Pinpoint the cell where the given text exists, returning its [x, y] midpoint coordinate. 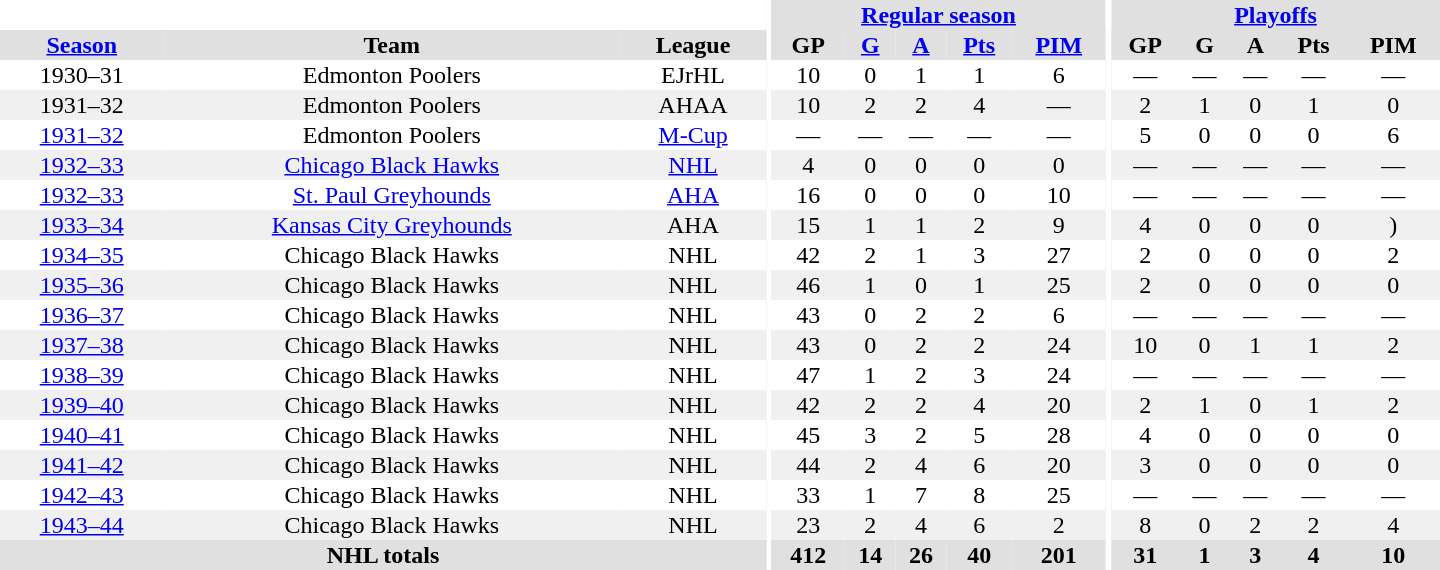
1943–44 [82, 525]
Season [82, 45]
1934–35 [82, 255]
Playoffs [1276, 15]
7 [922, 495]
33 [808, 495]
40 [979, 555]
EJrHL [693, 75]
201 [1058, 555]
Regular season [939, 15]
League [693, 45]
45 [808, 435]
412 [808, 555]
28 [1058, 435]
Team [392, 45]
1930–31 [82, 75]
1937–38 [82, 345]
1935–36 [82, 285]
1939–40 [82, 405]
14 [870, 555]
16 [808, 195]
47 [808, 375]
1933–34 [82, 225]
44 [808, 465]
9 [1058, 225]
46 [808, 285]
1941–42 [82, 465]
M-Cup [693, 135]
1942–43 [82, 495]
Kansas City Greyhounds [392, 225]
26 [922, 555]
AHAA [693, 105]
1938–39 [82, 375]
1940–41 [82, 435]
15 [808, 225]
1936–37 [82, 315]
) [1393, 225]
27 [1058, 255]
NHL totals [383, 555]
St. Paul Greyhounds [392, 195]
31 [1145, 555]
23 [808, 525]
